Determine the [x, y] coordinate at the center of the cell enclosing the given text.  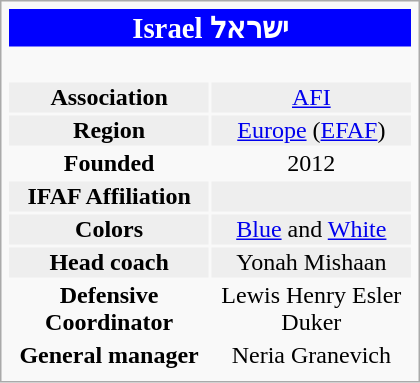
Founded [109, 164]
Lewis Henry Esler Duker [312, 310]
Yonah Mishaan [312, 263]
IFAF Affiliation [109, 197]
AFI [312, 98]
Israel ישראל [210, 28]
2012 [312, 164]
Europe (EFAF) [312, 131]
Blue and White [312, 230]
Head coach [109, 263]
Region [109, 131]
Neria Granevich [312, 356]
Association [109, 98]
Colors [109, 230]
Defensive Coordinator [109, 310]
General manager [109, 356]
